From the cell containing the given text, extract its center point as (X, Y) coordinate. 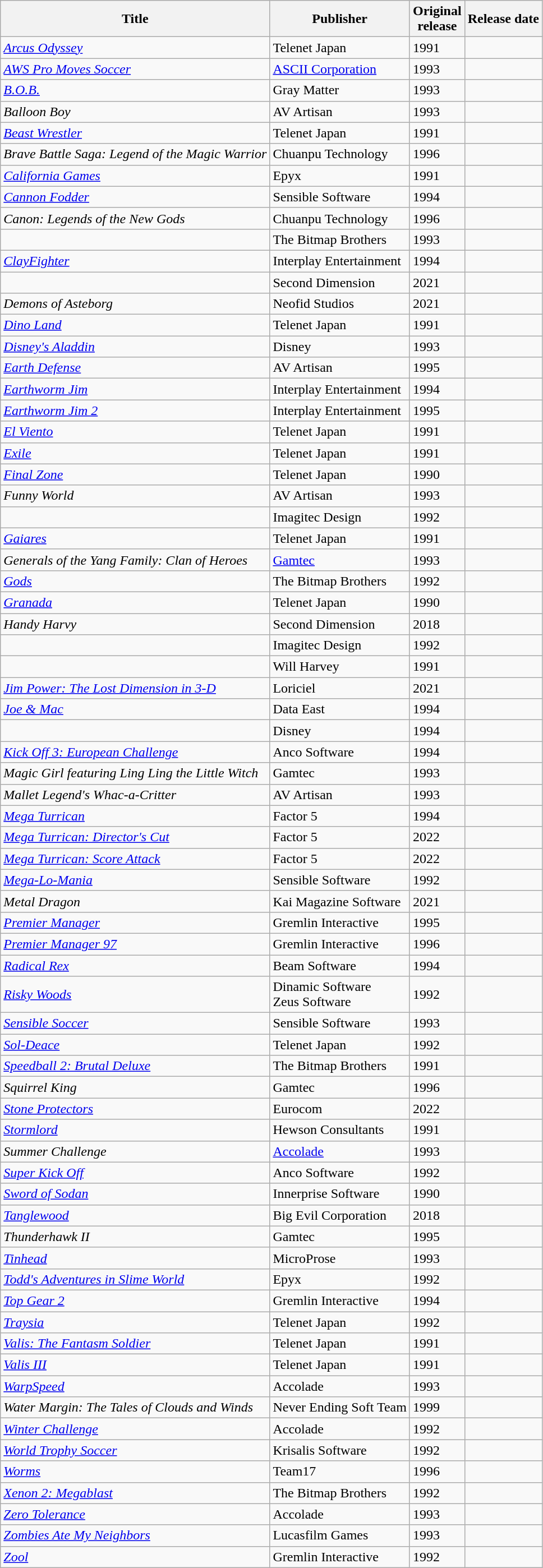
Funny World (135, 496)
Super Kick Off (135, 1173)
Jim Power: The Lost Dimension in 3-D (135, 688)
Tinhead (135, 1258)
Zombies Ate My Neighbors (135, 1535)
B.O.B. (135, 90)
Arcus Odyssey (135, 48)
Magic Girl featuring Ling Ling the Little Witch (135, 773)
World Trophy Soccer (135, 1450)
Stone Protectors (135, 1109)
Innerprise Software (340, 1194)
Earth Defense (135, 368)
Zero Tolerance (135, 1514)
Thunderhawk II (135, 1237)
ASCII Corporation (340, 69)
Premier Manager 97 (135, 944)
Mega-Lo-Mania (135, 880)
Sol-Deace (135, 1045)
Never Ending Soft Team (340, 1408)
Gray Matter (340, 90)
Premier Manager (135, 923)
1999 (437, 1408)
Tanglewood (135, 1215)
Publisher (340, 19)
Xenon 2: Megablast (135, 1493)
Eurocom (340, 1109)
Mallet Legend's Whac-a-Critter (135, 795)
Stormlord (135, 1130)
Dinamic SoftwareZeus Software (340, 995)
Earthworm Jim (135, 389)
Traysia (135, 1322)
Mega Turrican: Score Attack (135, 859)
Risky Woods (135, 995)
Sword of Sodan (135, 1194)
Worms (135, 1472)
Krisalis Software (340, 1450)
Speedball 2: Brutal Deluxe (135, 1066)
Mega Turrican: Director's Cut (135, 837)
WarpSpeed (135, 1386)
MicroProse (340, 1258)
Sensible Soccer (135, 1023)
Joe & Mac (135, 709)
Top Gear 2 (135, 1300)
Water Margin: The Tales of Clouds and Winds (135, 1408)
Summer Challenge (135, 1151)
Release date (503, 19)
Valis III (135, 1365)
Winter Challenge (135, 1429)
Final Zone (135, 474)
Squirrel King (135, 1087)
Originalrelease (437, 19)
Earthworm Jim 2 (135, 411)
Hewson Consultants (340, 1130)
Generals of the Yang Family: Clan of Heroes (135, 560)
Big Evil Corporation (340, 1215)
Metal Dragon (135, 901)
Demons of Asteborg (135, 304)
Dino Land (135, 325)
Canon: Legends of the New Gods (135, 218)
Team17 (340, 1472)
Handy Harvy (135, 624)
AWS Pro Moves Soccer (135, 69)
Will Harvey (340, 667)
California Games (135, 176)
Valis: The Fantasm Soldier (135, 1344)
Beam Software (340, 965)
Data East (340, 709)
Brave Battle Saga: Legend of the Magic Warrior (135, 154)
ClayFighter (135, 261)
Exile (135, 453)
Disney's Aladdin (135, 347)
Kai Magazine Software (340, 901)
Todd's Adventures in Slime World (135, 1279)
Gods (135, 581)
Lucasfilm Games (340, 1535)
Balloon Boy (135, 112)
Neofid Studios (340, 304)
Cannon Fodder (135, 197)
Title (135, 19)
Zool (135, 1557)
Granada (135, 602)
Beast Wrestler (135, 133)
Kick Off 3: European Challenge (135, 752)
El Viento (135, 432)
Gaiares (135, 538)
Radical Rex (135, 965)
Mega Turrican (135, 816)
Loriciel (340, 688)
